Pinpoint the cell where the given text exists, returning its [x, y] midpoint coordinate. 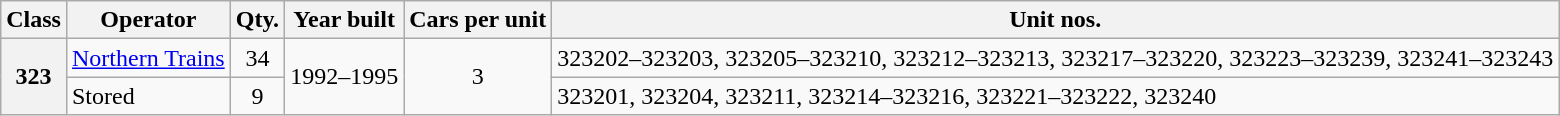
Qty. [257, 20]
Cars per unit [478, 20]
3 [478, 77]
323202–323203, 323205–323210, 323212–323213, 323217–323220, 323223–323239, 323241–323243 [1056, 58]
1992–1995 [344, 77]
Year built [344, 20]
323 [34, 77]
Stored [148, 96]
Class [34, 20]
323201, 323204, 323211, 323214–323216, 323221–323222, 323240 [1056, 96]
Northern Trains [148, 58]
Operator [148, 20]
34 [257, 58]
Unit nos. [1056, 20]
9 [257, 96]
